Identify which cell holds the provided text, then report its (x, y) central coordinate. 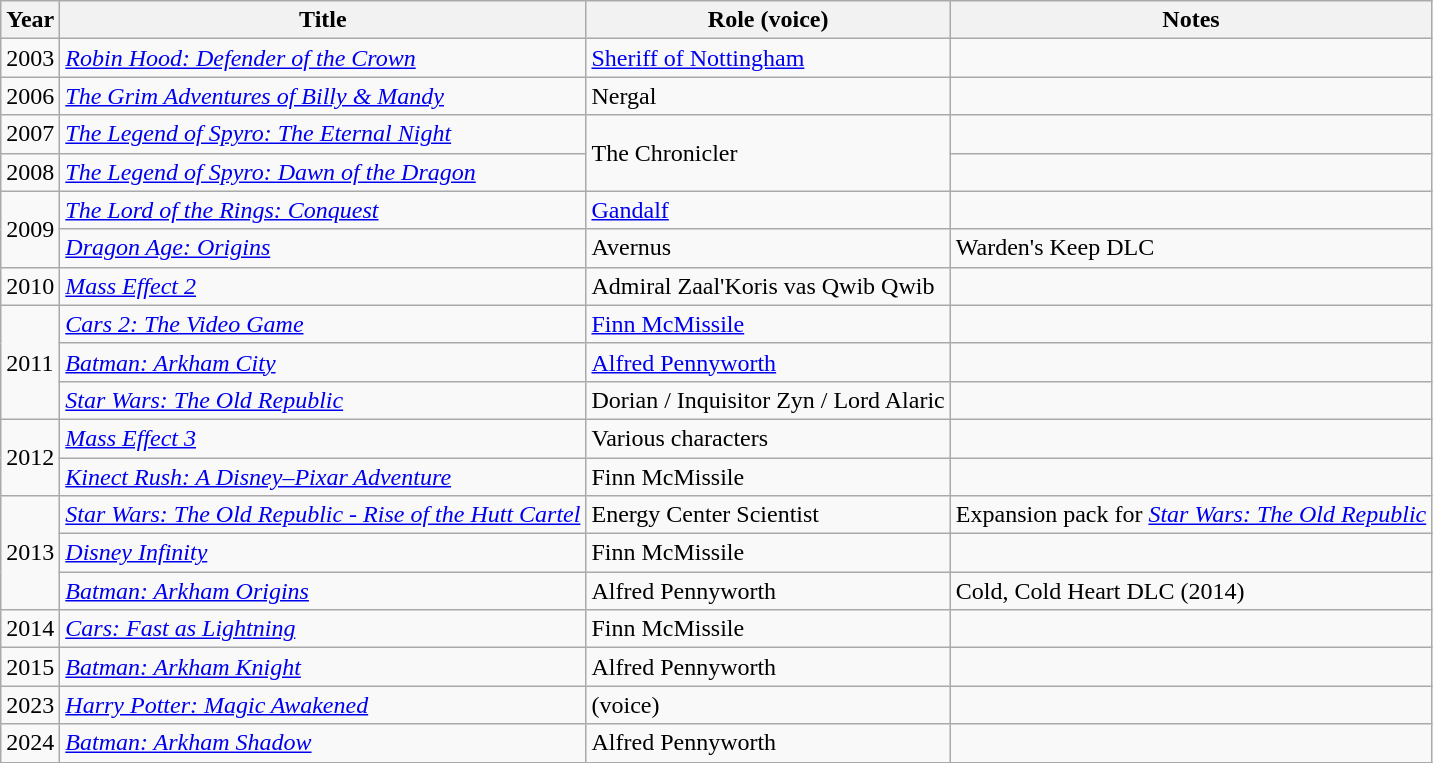
2012 (30, 457)
Batman: Arkham Shadow (323, 743)
Batman: Arkham Knight (323, 667)
Robin Hood: Defender of the Crown (323, 58)
Warden's Keep DLC (1190, 248)
Nergal (768, 96)
Various characters (768, 438)
Cars 2: The Video Game (323, 324)
Cars: Fast as Lightning (323, 629)
Kinect Rush: A Disney–Pixar Adventure (323, 477)
Harry Potter: Magic Awakened (323, 705)
The Grim Adventures of Billy & Mandy (323, 96)
2024 (30, 743)
Sheriff of Nottingham (768, 58)
Admiral Zaal'Koris vas Qwib Qwib (768, 286)
Dorian / Inquisitor Zyn / Lord Alaric (768, 400)
2023 (30, 705)
Mass Effect 2 (323, 286)
The Legend of Spyro: The Eternal Night (323, 134)
Avernus (768, 248)
2006 (30, 96)
Energy Center Scientist (768, 515)
Star Wars: The Old Republic - Rise of the Hutt Cartel (323, 515)
The Chronicler (768, 153)
Batman: Arkham Origins (323, 591)
Disney Infinity (323, 553)
Cold, Cold Heart DLC (2014) (1190, 591)
The Lord of the Rings: Conquest (323, 210)
Gandalf (768, 210)
The Legend of Spyro: Dawn of the Dragon (323, 172)
2008 (30, 172)
Year (30, 20)
2015 (30, 667)
Expansion pack for Star Wars: The Old Republic (1190, 515)
Star Wars: The Old Republic (323, 400)
Dragon Age: Origins (323, 248)
2007 (30, 134)
2003 (30, 58)
2013 (30, 553)
Mass Effect 3 (323, 438)
2011 (30, 362)
2010 (30, 286)
2014 (30, 629)
Role (voice) (768, 20)
2009 (30, 229)
Notes (1190, 20)
Batman: Arkham City (323, 362)
Title (323, 20)
(voice) (768, 705)
